Identify which cell holds the provided text, then report its [x, y] central coordinate. 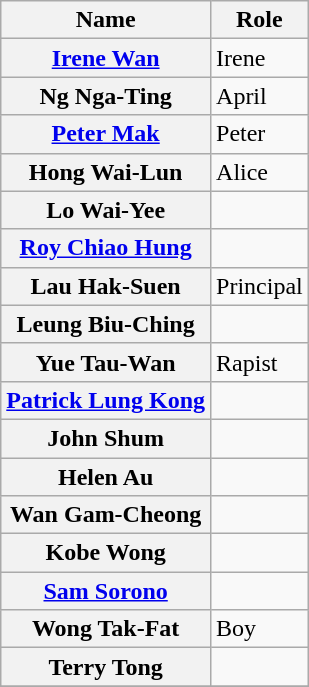
Wan Gam-Cheong [106, 515]
Lau Hak-Suen [106, 286]
Peter [260, 134]
Lo Wai-Yee [106, 210]
Rapist [260, 362]
Roy Chiao Hung [106, 248]
Ng Nga-Ting [106, 96]
Irene [260, 58]
Wong Tak-Fat [106, 629]
Leung Biu-Ching [106, 324]
Yue Tau-Wan [106, 362]
Role [260, 20]
Patrick Lung Kong [106, 400]
Boy [260, 629]
Sam Sorono [106, 591]
April [260, 96]
Kobe Wong [106, 553]
Name [106, 20]
Helen Au [106, 477]
John Shum [106, 438]
Irene Wan [106, 58]
Hong Wai-Lun [106, 172]
Alice [260, 172]
Terry Tong [106, 667]
Principal [260, 286]
Peter Mak [106, 134]
